Scan for the cell matching the given text and deliver its (x, y) coordinate at center. 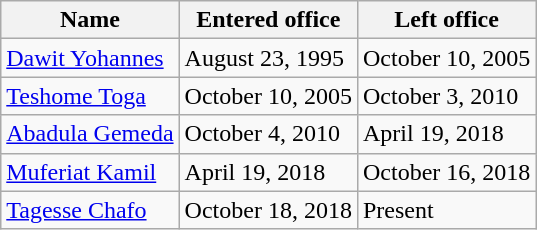
Tagesse Chafo (90, 210)
Entered office (268, 20)
Abadula Gemeda (90, 134)
Dawit Yohannes (90, 58)
Left office (446, 20)
October 16, 2018 (446, 172)
Present (446, 210)
Teshome Toga (90, 96)
Name (90, 20)
October 3, 2010 (446, 96)
August 23, 1995 (268, 58)
Muferiat Kamil (90, 172)
October 4, 2010 (268, 134)
October 18, 2018 (268, 210)
